Provide the [x, y] coordinate of the cell's center where the given text is located.  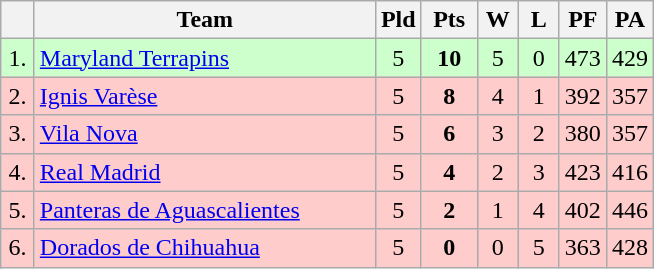
473 [582, 58]
392 [582, 96]
6. [18, 248]
Team [204, 20]
Panteras de Aguascalientes [204, 210]
Vila Nova [204, 134]
Dorados de Chihuahua [204, 248]
3. [18, 134]
Pts [449, 20]
Maryland Terrapins [204, 58]
Pld [398, 20]
Ignis Varèse [204, 96]
446 [630, 210]
429 [630, 58]
6 [449, 134]
PF [582, 20]
8 [449, 96]
5. [18, 210]
380 [582, 134]
4. [18, 172]
423 [582, 172]
428 [630, 248]
402 [582, 210]
416 [630, 172]
363 [582, 248]
1. [18, 58]
2. [18, 96]
Real Madrid [204, 172]
W [498, 20]
10 [449, 58]
PA [630, 20]
L [538, 20]
